Provide the [x, y] coordinate of the cell's center where the given text is located.  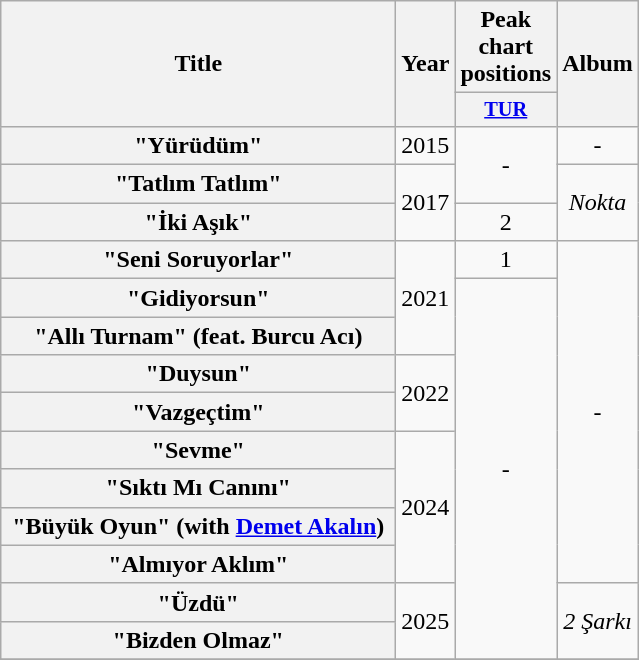
"Sıktı Mı Canını" [198, 488]
TUR [506, 110]
"Seni Soruyorlar" [198, 260]
Title [198, 64]
2025 [426, 621]
2 Şarkı [598, 621]
"Sevme" [198, 450]
Album [598, 64]
2015 [426, 145]
2022 [426, 393]
Nokta [598, 203]
Year [426, 64]
2 [506, 222]
Peak chart positions [506, 47]
"Vazgeçtim" [198, 412]
"Allı Turnam" (feat. Burcu Acı) [198, 336]
"Büyük Oyun" (with Demet Akalın) [198, 526]
"Yürüdüm" [198, 145]
2021 [426, 298]
"Bizden Olmaz" [198, 640]
2024 [426, 507]
"İki Aşık" [198, 222]
1 [506, 260]
"Üzdü" [198, 602]
"Duysun" [198, 374]
"Almıyor Aklım" [198, 564]
"Tatlım Tatlım" [198, 184]
"Gidiyorsun" [198, 298]
2017 [426, 203]
